Output the [x, y] coordinate of the center of the cell containing the given text.  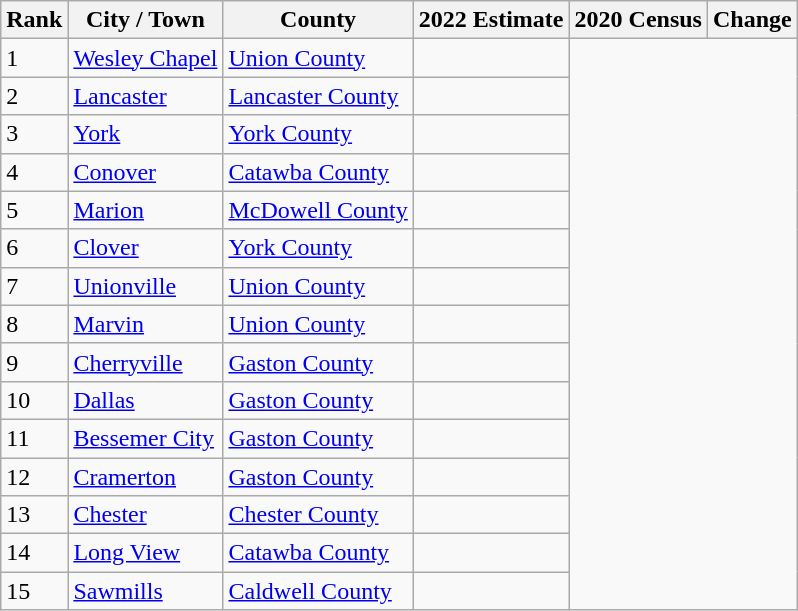
Caldwell County [318, 591]
2020 Census [638, 20]
14 [34, 553]
6 [34, 248]
McDowell County [318, 210]
Rank [34, 20]
Marvin [146, 324]
York [146, 134]
4 [34, 172]
Clover [146, 248]
Cherryville [146, 362]
9 [34, 362]
5 [34, 210]
Lancaster County [318, 96]
Dallas [146, 400]
15 [34, 591]
Conover [146, 172]
Marion [146, 210]
Bessemer City [146, 438]
Change [752, 20]
Unionville [146, 286]
11 [34, 438]
Chester County [318, 515]
3 [34, 134]
2022 Estimate [491, 20]
1 [34, 58]
2 [34, 96]
Sawmills [146, 591]
Cramerton [146, 477]
Wesley Chapel [146, 58]
Chester [146, 515]
10 [34, 400]
7 [34, 286]
Long View [146, 553]
12 [34, 477]
8 [34, 324]
13 [34, 515]
County [318, 20]
City / Town [146, 20]
Lancaster [146, 96]
